Extract the (X, Y) coordinate from the center of the cell holding the provided text.  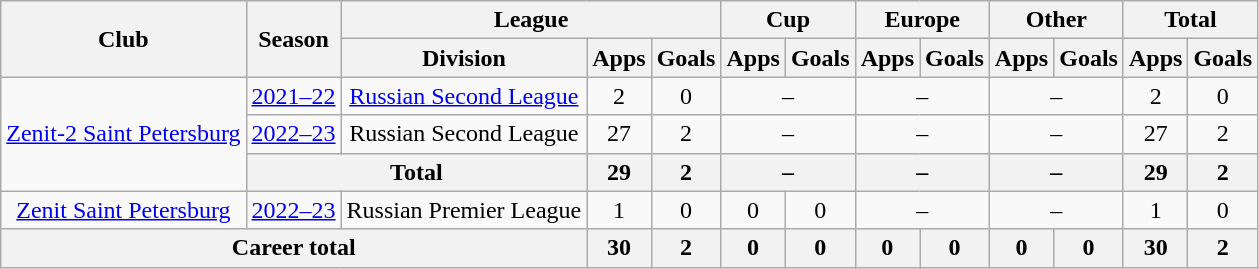
League (531, 20)
Club (124, 39)
Other (1056, 20)
Russian Premier League (464, 210)
Season (294, 39)
Cup (788, 20)
Zenit Saint Petersburg (124, 210)
Career total (294, 248)
Division (464, 58)
2021–22 (294, 96)
Zenit-2 Saint Petersburg (124, 134)
Europe (922, 20)
